From the cell containing the given text, extract its center point as [X, Y] coordinate. 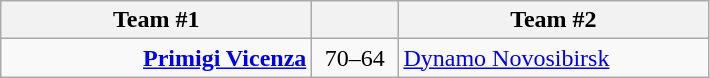
Primigi Vicenza [156, 58]
70–64 [355, 58]
Dynamo Novosibirsk [554, 58]
Team #1 [156, 20]
Team #2 [554, 20]
